Detect which cell encompasses the target text, then output its (x, y) center coordinate. 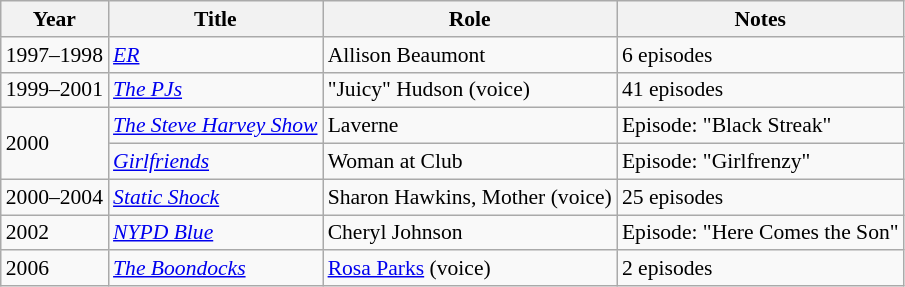
Role (470, 19)
25 episodes (760, 197)
Episode: "Black Streak" (760, 126)
6 episodes (760, 55)
2 episodes (760, 269)
The Boondocks (216, 269)
Notes (760, 19)
2002 (54, 233)
The Steve Harvey Show (216, 126)
41 episodes (760, 90)
The PJs (216, 90)
Title (216, 19)
Year (54, 19)
Allison Beaumont (470, 55)
2000 (54, 144)
1997–1998 (54, 55)
Episode: "Here Comes the Son" (760, 233)
Static Shock (216, 197)
Cheryl Johnson (470, 233)
ER (216, 55)
1999–2001 (54, 90)
Girlfriends (216, 162)
"Juicy" Hudson (voice) (470, 90)
NYPD Blue (216, 233)
Rosa Parks (voice) (470, 269)
Episode: "Girlfrenzy" (760, 162)
Laverne (470, 126)
2006 (54, 269)
Woman at Club (470, 162)
2000–2004 (54, 197)
Sharon Hawkins, Mother (voice) (470, 197)
